Find where the given text appears and provide that cell's center as [X, Y] coordinate. 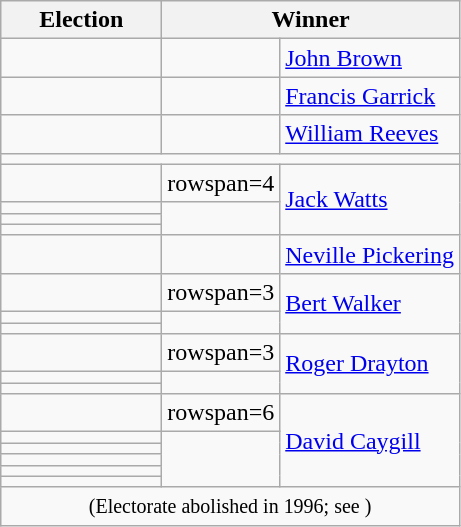
Jack Watts [370, 200]
Winner [311, 20]
Bert Walker [370, 303]
(Electorate abolished in 1996; see ) [230, 506]
William Reeves [370, 134]
David Caygill [370, 440]
Election [82, 20]
rowspan=6 [221, 413]
Neville Pickering [370, 254]
rowspan=4 [221, 183]
Francis Garrick [370, 96]
Roger Drayton [370, 364]
John Brown [370, 58]
